Return the [X, Y] coordinate for the center point of the cell that contains the specified text.  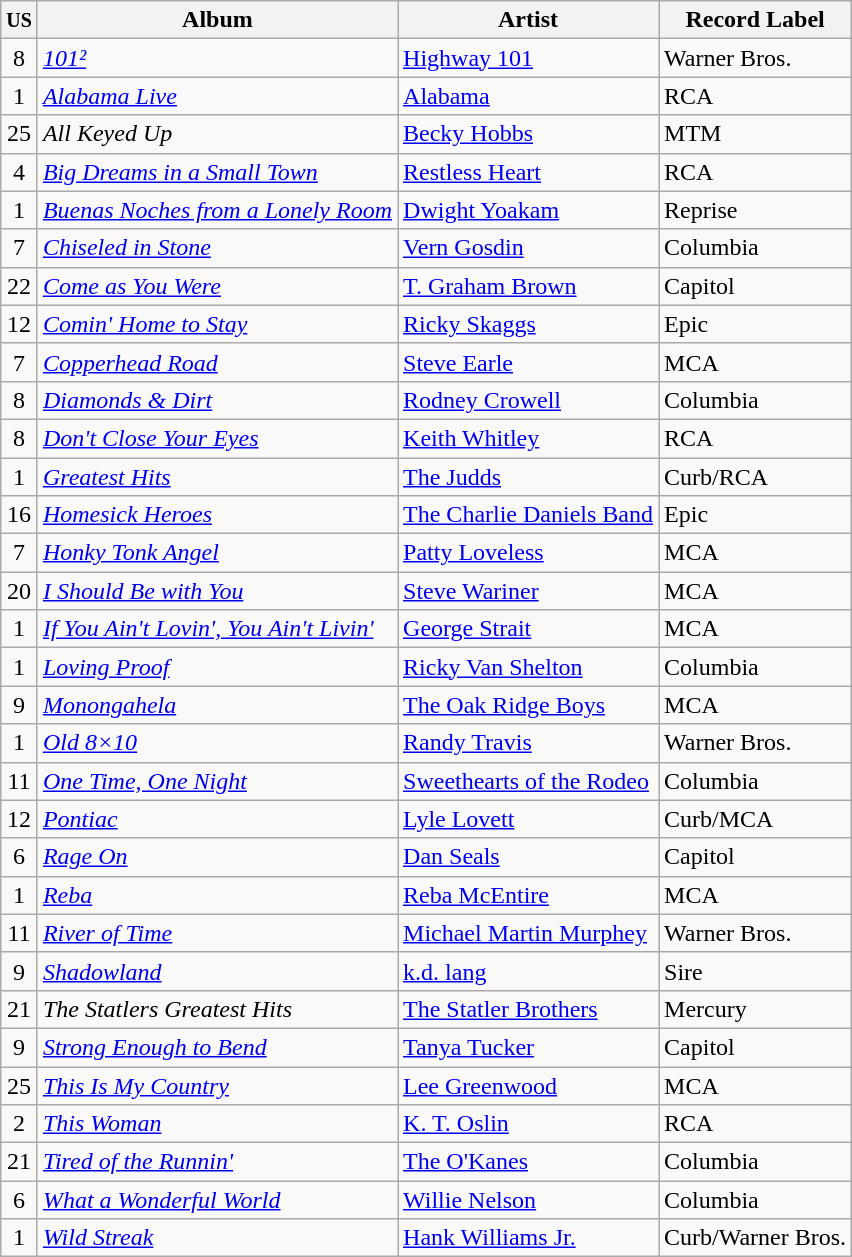
Alabama Live [217, 96]
Buenas Noches from a Lonely Room [217, 210]
Shadowland [217, 971]
2 [20, 1124]
Highway 101 [528, 58]
Keith Whitley [528, 438]
Greatest Hits [217, 477]
Come as You Were [217, 286]
Tired of the Runnin' [217, 1162]
Copperhead Road [217, 362]
16 [20, 515]
Mercury [756, 1009]
If You Ain't Lovin', You Ain't Livin' [217, 629]
This Woman [217, 1124]
Restless Heart [528, 172]
The Charlie Daniels Band [528, 515]
Becky Hobbs [528, 134]
101² [217, 58]
Dwight Yoakam [528, 210]
Reba McEntire [528, 895]
Ricky Skaggs [528, 324]
Vern Gosdin [528, 248]
Record Label [756, 20]
MTM [756, 134]
George Strait [528, 629]
Dan Seals [528, 857]
Randy Travis [528, 743]
Homesick Heroes [217, 515]
The Oak Ridge Boys [528, 705]
One Time, One Night [217, 781]
Steve Earle [528, 362]
Lyle Lovett [528, 819]
4 [20, 172]
22 [20, 286]
Steve Wariner [528, 591]
The Judds [528, 477]
Patty Loveless [528, 553]
River of Time [217, 933]
k.d. lang [528, 971]
Michael Martin Murphey [528, 933]
Tanya Tucker [528, 1047]
Ricky Van Shelton [528, 667]
Reba [217, 895]
Comin' Home to Stay [217, 324]
Curb/Warner Bros. [756, 1238]
What a Wonderful World [217, 1200]
I Should Be with You [217, 591]
Pontiac [217, 819]
Big Dreams in a Small Town [217, 172]
Hank Williams Jr. [528, 1238]
Artist [528, 20]
Old 8×10 [217, 743]
Alabama [528, 96]
US [20, 20]
The Statler Brothers [528, 1009]
Diamonds & Dirt [217, 400]
This Is My Country [217, 1085]
Lee Greenwood [528, 1085]
K. T. Oslin [528, 1124]
The O'Kanes [528, 1162]
Curb/MCA [756, 819]
Rage On [217, 857]
Rodney Crowell [528, 400]
Reprise [756, 210]
Willie Nelson [528, 1200]
Don't Close Your Eyes [217, 438]
Album [217, 20]
Sire [756, 971]
Chiseled in Stone [217, 248]
20 [20, 591]
Curb/RCA [756, 477]
Monongahela [217, 705]
The Statlers Greatest Hits [217, 1009]
Sweethearts of the Rodeo [528, 781]
T. Graham Brown [528, 286]
Wild Streak [217, 1238]
Strong Enough to Bend [217, 1047]
Honky Tonk Angel [217, 553]
All Keyed Up [217, 134]
Loving Proof [217, 667]
